Detect which cell encompasses the target text, then output its (x, y) center coordinate. 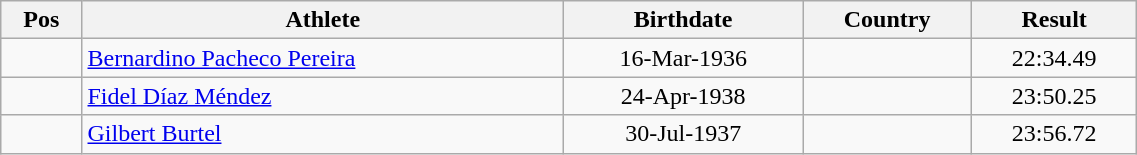
Gilbert Burtel (323, 134)
30-Jul-1937 (684, 134)
24-Apr-1938 (684, 96)
22:34.49 (1054, 58)
Bernardino Pacheco Pereira (323, 58)
Athlete (323, 20)
16-Mar-1936 (684, 58)
Country (888, 20)
23:56.72 (1054, 134)
Birthdate (684, 20)
Pos (42, 20)
23:50.25 (1054, 96)
Fidel Díaz Méndez (323, 96)
Result (1054, 20)
